Capture the cell that displays the provided text and extract its (X, Y) central coordinate. 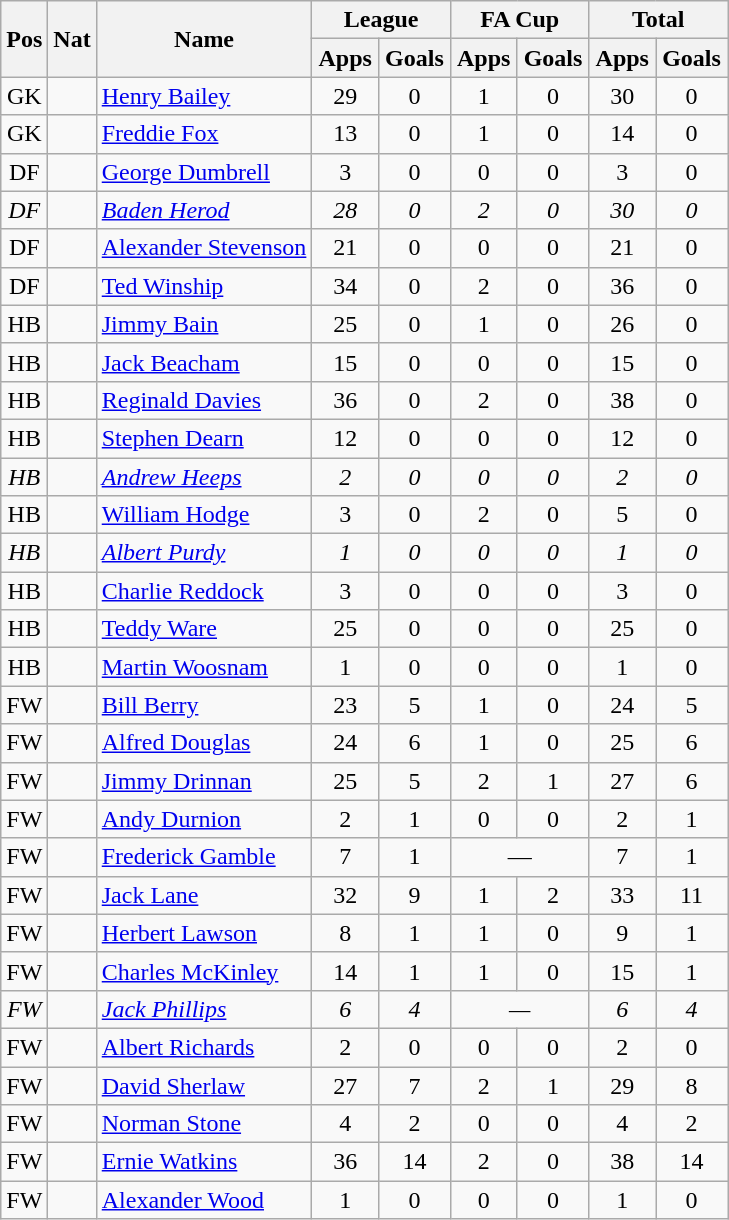
Alfred Douglas (204, 743)
Martin Woosnam (204, 667)
Charlie Reddock (204, 591)
Alexander Wood (204, 1200)
Name (204, 39)
Jimmy Bain (204, 324)
Alexander Stevenson (204, 248)
David Sherlaw (204, 1085)
Ted Winship (204, 286)
Ernie Watkins (204, 1162)
Charles McKinley (204, 971)
Total (658, 20)
William Hodge (204, 515)
11 (692, 895)
Nat (72, 39)
Herbert Lawson (204, 933)
Andrew Heeps (204, 477)
Baden Herod (204, 210)
Jack Lane (204, 895)
Andy Durnion (204, 819)
13 (346, 134)
Jack Phillips (204, 1009)
Albert Richards (204, 1047)
28 (346, 210)
Pos (24, 39)
Albert Purdy (204, 553)
Frederick Gamble (204, 857)
George Dumbrell (204, 172)
33 (622, 895)
Freddie Fox (204, 134)
Reginald Davies (204, 400)
Jack Beacham (204, 362)
26 (622, 324)
34 (346, 286)
Norman Stone (204, 1124)
League (382, 20)
Bill Berry (204, 705)
FA Cup (520, 20)
23 (346, 705)
Stephen Dearn (204, 438)
32 (346, 895)
Jimmy Drinnan (204, 781)
Henry Bailey (204, 96)
Teddy Ware (204, 629)
